Extract the (x, y) coordinate from the center of the cell holding the provided text.  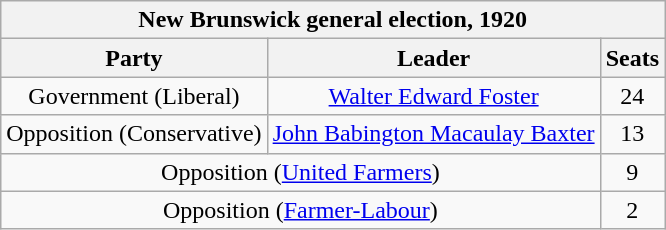
Opposition (United Farmers) (300, 172)
New Brunswick general election, 1920 (333, 20)
Opposition (Conservative) (134, 134)
24 (632, 96)
2 (632, 210)
Opposition (Farmer-Labour) (300, 210)
Seats (632, 58)
Walter Edward Foster (434, 96)
Government (Liberal) (134, 96)
Leader (434, 58)
13 (632, 134)
John Babington Macaulay Baxter (434, 134)
Party (134, 58)
9 (632, 172)
